Pinpoint the cell where the given text exists, returning its (X, Y) midpoint coordinate. 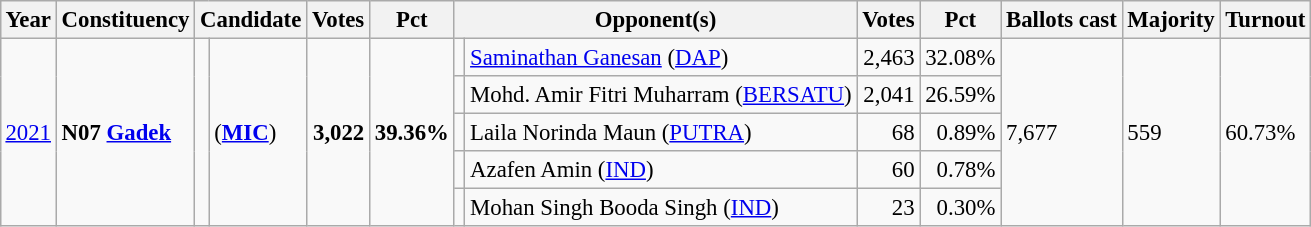
559 (1171, 132)
Mohan Singh Booda Singh (IND) (661, 208)
2,463 (888, 57)
Majority (1171, 20)
23 (888, 208)
0.89% (960, 133)
32.08% (960, 57)
Opponent(s) (656, 20)
(MIC) (258, 132)
Year (28, 20)
60 (888, 170)
39.36% (412, 132)
Mohd. Amir Fitri Muharram (BERSATU) (661, 95)
0.30% (960, 208)
Constituency (125, 20)
68 (888, 133)
2021 (28, 132)
Azafen Amin (IND) (661, 170)
Laila Norinda Maun (PUTRA) (661, 133)
0.78% (960, 170)
2,041 (888, 95)
Saminathan Ganesan (DAP) (661, 57)
7,677 (1062, 132)
26.59% (960, 95)
N07 Gadek (125, 132)
Ballots cast (1062, 20)
60.73% (1266, 132)
Candidate (251, 20)
Turnout (1266, 20)
3,022 (338, 132)
